From the cell containing the given text, extract its center point as (X, Y) coordinate. 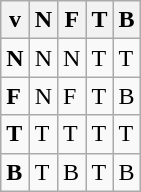
v (15, 20)
